Locate the cell with the specified text and output its (X, Y) center coordinate. 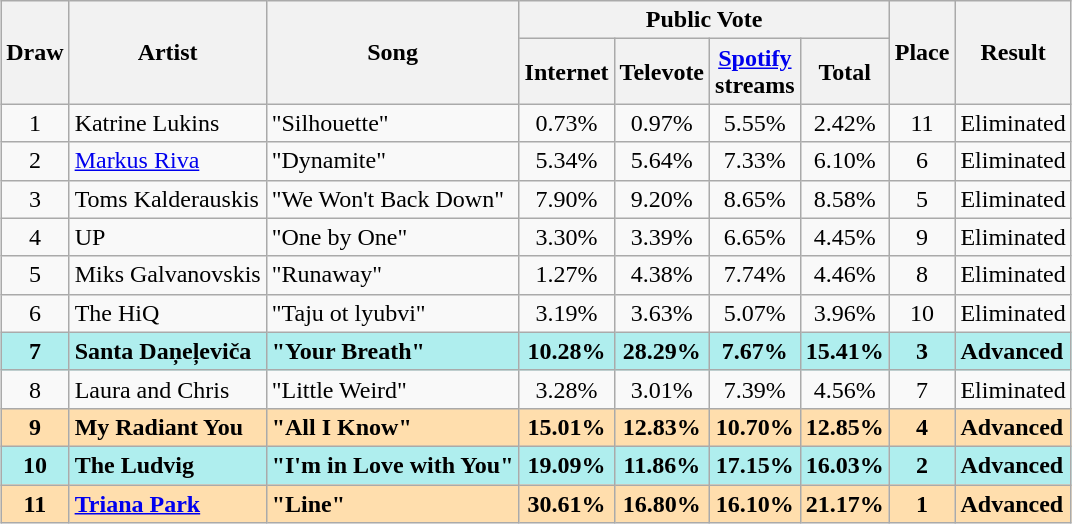
"Little Weird" (392, 389)
0.73% (566, 123)
Miks Galvanovskis (168, 275)
"Line" (392, 503)
16.10% (756, 503)
5.64% (662, 161)
Place (922, 52)
7.90% (566, 199)
28.29% (662, 351)
10.70% (756, 427)
My Radiant You (168, 427)
4.45% (844, 237)
Katrine Lukins (168, 123)
2.42% (844, 123)
Spotifystreams (756, 72)
4.38% (662, 275)
16.03% (844, 465)
11.86% (662, 465)
9.20% (662, 199)
3.30% (566, 237)
Draw (35, 52)
30.61% (566, 503)
7.33% (756, 161)
Internet (566, 72)
7.74% (756, 275)
10.28% (566, 351)
6.65% (756, 237)
21.17% (844, 503)
UP (168, 237)
15.01% (566, 427)
7.39% (756, 389)
Laura and Chris (168, 389)
15.41% (844, 351)
"One by One" (392, 237)
3.01% (662, 389)
Total (844, 72)
3.19% (566, 313)
Markus Riva (168, 161)
5.34% (566, 161)
The Ludvig (168, 465)
"We Won't Back Down" (392, 199)
8.65% (756, 199)
"Taju ot lyubvi" (392, 313)
3.28% (566, 389)
8.58% (844, 199)
Televote (662, 72)
"Dynamite" (392, 161)
7.67% (756, 351)
16.80% (662, 503)
"I'm in Love with You" (392, 465)
5.07% (756, 313)
4.56% (844, 389)
Song (392, 52)
Toms Kalderauskis (168, 199)
Triana Park (168, 503)
"Runaway" (392, 275)
3.39% (662, 237)
3.96% (844, 313)
1.27% (566, 275)
4.46% (844, 275)
"All I Know" (392, 427)
"Your Breath" (392, 351)
17.15% (756, 465)
Public Vote (704, 20)
12.85% (844, 427)
3.63% (662, 313)
0.97% (662, 123)
"Silhouette" (392, 123)
Santa Daņeļeviča (168, 351)
5.55% (756, 123)
19.09% (566, 465)
The HiQ (168, 313)
Artist (168, 52)
12.83% (662, 427)
6.10% (844, 161)
Result (1013, 52)
